Find where the given text appears and provide that cell's center as (x, y) coordinate. 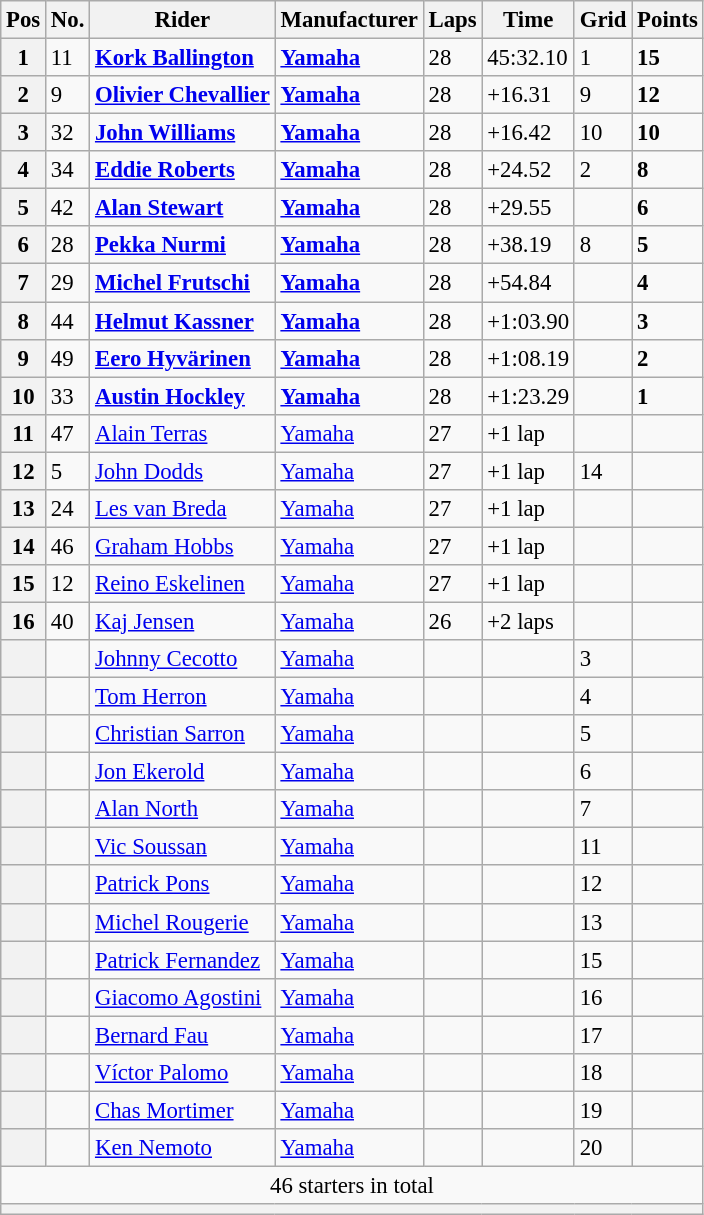
Jon Ekerold (182, 772)
Chas Mortimer (182, 1110)
44 (68, 321)
+1:03.90 (528, 321)
24 (68, 509)
John Dodds (182, 471)
29 (68, 283)
Víctor Palomo (182, 1073)
Christian Sarron (182, 734)
Olivier Chevallier (182, 95)
Eero Hyvärinen (182, 358)
Graham Hobbs (182, 546)
40 (68, 621)
Giacomo Agostini (182, 997)
+16.42 (528, 133)
Points (668, 20)
Michel Rougerie (182, 922)
45:32.10 (528, 58)
26 (452, 621)
Laps (452, 20)
46 starters in total (352, 1185)
Austin Hockley (182, 396)
Michel Frutschi (182, 283)
47 (68, 433)
Pekka Nurmi (182, 245)
+29.55 (528, 208)
42 (68, 208)
33 (68, 396)
49 (68, 358)
+54.84 (528, 283)
No. (68, 20)
John Williams (182, 133)
34 (68, 170)
Eddie Roberts (182, 170)
Helmut Kassner (182, 321)
Kaj Jensen (182, 621)
Ken Nemoto (182, 1148)
Patrick Pons (182, 885)
Rider (182, 20)
Alain Terras (182, 433)
Time (528, 20)
+16.31 (528, 95)
Reino Eskelinen (182, 584)
+1:08.19 (528, 358)
32 (68, 133)
Bernard Fau (182, 1035)
19 (602, 1110)
Kork Ballington (182, 58)
Tom Herron (182, 697)
+38.19 (528, 245)
Les van Breda (182, 509)
Alan Stewart (182, 208)
46 (68, 546)
+2 laps (528, 621)
18 (602, 1073)
Manufacturer (349, 20)
Grid (602, 20)
Vic Soussan (182, 847)
Pos (24, 20)
+1:23.29 (528, 396)
Patrick Fernandez (182, 960)
+24.52 (528, 170)
Alan North (182, 809)
17 (602, 1035)
Johnny Cecotto (182, 659)
20 (602, 1148)
